Search for the cell housing the specified text and yield its (x, y) center coordinate. 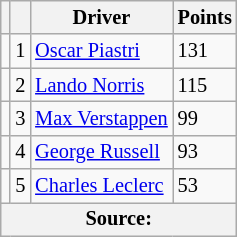
93 (205, 152)
131 (205, 51)
5 (20, 186)
Lando Norris (101, 85)
99 (205, 118)
4 (20, 152)
1 (20, 51)
3 (20, 118)
Points (205, 17)
2 (20, 85)
Charles Leclerc (101, 186)
Oscar Piastri (101, 51)
115 (205, 85)
George Russell (101, 152)
Max Verstappen (101, 118)
Driver (101, 17)
Source: (119, 219)
53 (205, 186)
